Return (X, Y) of the center of cell containing provided text 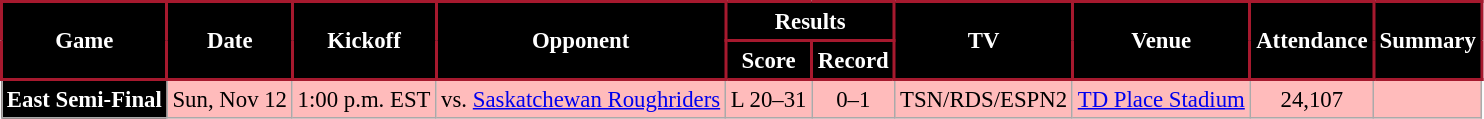
vs. Saskatchewan Roughriders (581, 99)
Venue (1161, 41)
Date (230, 41)
Opponent (581, 41)
Results (810, 22)
Record (854, 60)
Sun, Nov 12 (230, 99)
Score (768, 60)
Attendance (1312, 41)
TV (984, 41)
L 20–31 (768, 99)
East Semi-Final (85, 99)
TSN/RDS/ESPN2 (984, 99)
0–1 (854, 99)
24,107 (1312, 99)
TD Place Stadium (1161, 99)
1:00 p.m. EST (364, 99)
Game (85, 41)
Summary (1428, 41)
Kickoff (364, 41)
